Locate the cell with the specified text and output its [x, y] center coordinate. 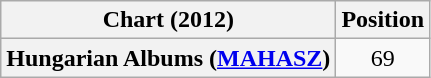
Hungarian Albums (MAHASZ) [168, 58]
Position [383, 20]
69 [383, 58]
Chart (2012) [168, 20]
